Pinpoint the cell where the given text exists, returning its (X, Y) midpoint coordinate. 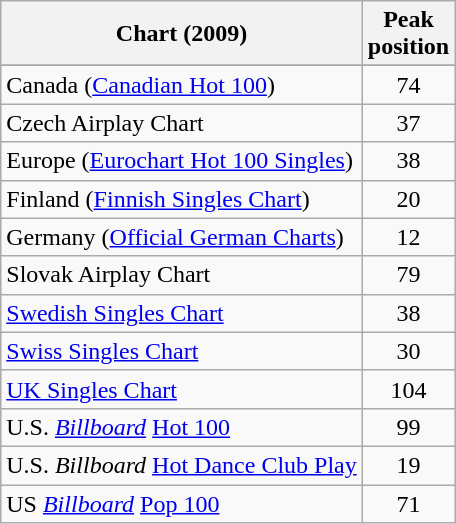
12 (408, 237)
Europe (Eurochart Hot 100 Singles) (182, 161)
US Billboard Pop 100 (182, 503)
20 (408, 199)
30 (408, 351)
U.S. Billboard Hot Dance Club Play (182, 465)
71 (408, 503)
Swiss Singles Chart (182, 351)
79 (408, 275)
Swedish Singles Chart (182, 313)
UK Singles Chart (182, 389)
Finland (Finnish Singles Chart) (182, 199)
99 (408, 427)
Slovak Airplay Chart (182, 275)
37 (408, 123)
Czech Airplay Chart (182, 123)
Canada (Canadian Hot 100) (182, 85)
19 (408, 465)
U.S. Billboard Hot 100 (182, 427)
Chart (2009) (182, 34)
104 (408, 389)
Peakposition (408, 34)
74 (408, 85)
Germany (Official German Charts) (182, 237)
